Provide the (X, Y) coordinate of the cell's center where the given text is located.  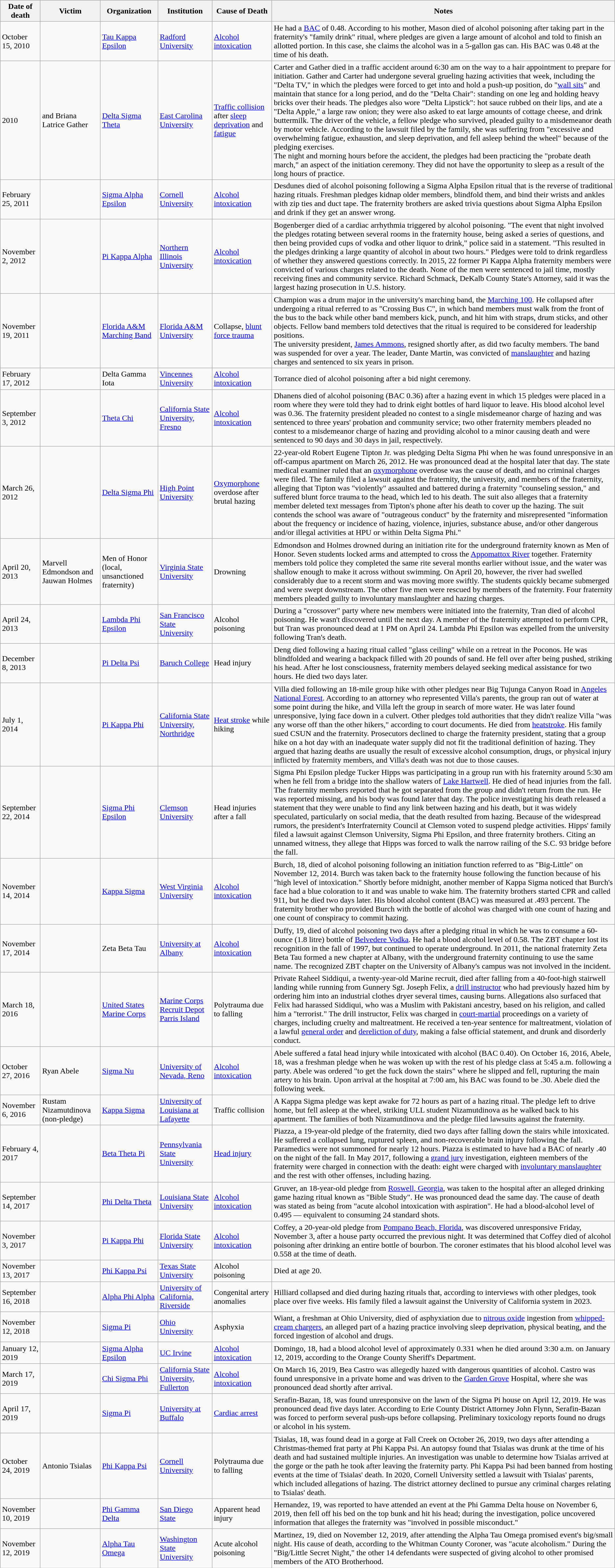
Ohio University (185, 1327)
Oxymorphone overdose after brutal hazing (242, 492)
UC Irvine (185, 1352)
Baruch College (185, 663)
Northern Illinois University (185, 256)
November 10, 2019 (20, 1514)
February 17, 2012 (20, 379)
United States Marine Corps (129, 1009)
Theta Chi (129, 418)
Pennsylvania State University (185, 1153)
Delta Sigma Phi (129, 492)
Vincennes University (185, 379)
Sigma Phi Epsilon (129, 812)
Pi Delta Psi (129, 663)
October 15, 2010 (20, 41)
University of Nevada, Reno (185, 1071)
Florida State University (185, 1241)
April 20, 2013 (20, 571)
April 17, 2019 (20, 1413)
Head injuries after a fall (242, 812)
Victim (70, 11)
November 12, 2019 (20, 1548)
San Francisco State University (185, 624)
and Briana Latrice Gather (70, 120)
Ryan Abele (70, 1071)
October 24, 2019 (20, 1465)
Lambda Phi Epsilon (129, 624)
Washington State University (185, 1548)
2010 (20, 120)
September 14, 2017 (20, 1201)
University at Buffalo (185, 1413)
Phi Delta Theta (129, 1201)
Delta Gamma Iota (129, 379)
Louisiana State University (185, 1201)
September 16, 2018 (20, 1297)
April 24, 2013 (20, 624)
Pi Kappa Alpha (129, 256)
November 2, 2012 (20, 256)
Institution (185, 11)
Cardiac arrest (242, 1413)
Died at age 20. (444, 1271)
Florida A&M Marching Band (129, 331)
California State University, Fresno (185, 418)
Marvell Edmondson and Jauwan Holmes (70, 571)
Marine Corps Recruit Depot Parris Island (185, 1009)
March 17, 2019 (20, 1378)
Alpha Tau Omega (129, 1548)
Texas State University (185, 1271)
East Carolina University (185, 120)
University of California, Riverside (185, 1297)
November 12, 2018 (20, 1327)
Beta Theta Pi (129, 1153)
Notes (444, 11)
November 6, 2016 (20, 1110)
January 12, 2019 (20, 1352)
November 19, 2011 (20, 331)
California State University, Northridge (185, 725)
Congenital artery anomalies (242, 1297)
Traffic collision (242, 1110)
Delta Sigma Theta (129, 120)
Alpha Phi Alpha (129, 1297)
University of Louisiana at Lafayette (185, 1110)
Date of death (20, 11)
March 18, 2016 (20, 1009)
Traffic collision after sleep deprivation and fatigue (242, 120)
February 4, 2017 (20, 1153)
Radford University (185, 41)
October 27, 2016 (20, 1071)
West Virginia University (185, 891)
Drowning (242, 571)
Acute alcohol poisoning (242, 1548)
San Diego State (185, 1514)
Antonio Tsialas (70, 1465)
Heat stroke while hiking (242, 725)
September 22, 2014 (20, 812)
Florida A&M University (185, 331)
Torrance died of alcohol poisoning after a bid night ceremony. (444, 379)
November 17, 2014 (20, 948)
Tau Kappa Epsilon (129, 41)
November 14, 2014 (20, 891)
High Point University (185, 492)
Apparent head injury (242, 1514)
July 1, 2014 (20, 725)
February 25, 2011 (20, 199)
November 13, 2017 (20, 1271)
Men of Honor (local, unsanctioned fraternity) (129, 571)
Clemson University (185, 812)
Rustam Nizamutdinova (non-pledge) (70, 1110)
March 26, 2012 (20, 492)
December 8, 2013 (20, 663)
Phi Gamma Delta (129, 1514)
Virginia State University (185, 571)
California State University, Fullerton (185, 1378)
Asphyxia (242, 1327)
Sigma Nu (129, 1071)
Chi Sigma Phi (129, 1378)
November 3, 2017 (20, 1241)
Organization (129, 11)
Cause of Death (242, 11)
Zeta Beta Tau (129, 948)
Collapse, blunt force trauma (242, 331)
University at Albany (185, 948)
September 3, 2012 (20, 418)
